Return the [X, Y] coordinate for the center point of the cell that contains the specified text.  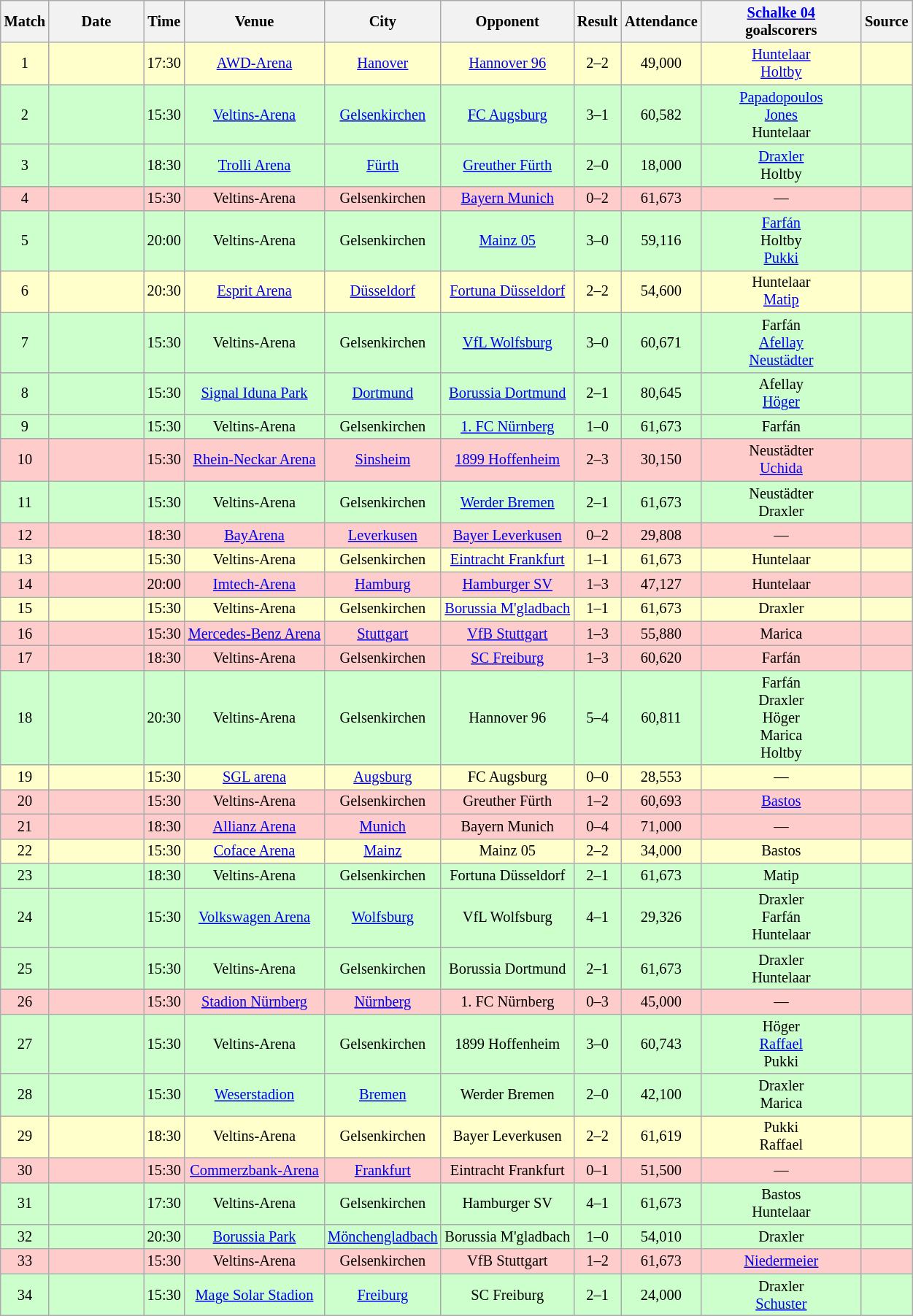
BayArena [254, 535]
0–1 [597, 1170]
Mage Solar Stadion [254, 1295]
Freiburg [382, 1295]
33 [25, 1261]
City [382, 21]
Draxler Huntelaar [782, 969]
9 [25, 426]
51,500 [661, 1170]
Niedermeier [782, 1261]
31 [25, 1204]
29 [25, 1136]
26 [25, 1001]
Sinsheim [382, 460]
0–3 [597, 1001]
AWD-Arena [254, 64]
8 [25, 393]
Date [96, 21]
Nürnberg [382, 1001]
Dortmund [382, 393]
Imtech-Arena [254, 585]
14 [25, 585]
Huntelaar Matip [782, 291]
10 [25, 460]
Time [164, 21]
3–1 [597, 115]
Commerzbank-Arena [254, 1170]
Attendance [661, 21]
29,808 [661, 535]
11 [25, 502]
Frankfurt [382, 1170]
16 [25, 634]
Mönchengladbach [382, 1236]
23 [25, 875]
Fürth [382, 165]
54,010 [661, 1236]
Höger Raffael Pukki [782, 1044]
24,000 [661, 1295]
Mainz [382, 851]
27 [25, 1044]
Hamburg [382, 585]
Schalke 04goalscorers [782, 21]
Draxler Farfán Huntelaar [782, 917]
Rhein-Neckar Arena [254, 460]
Matip [782, 875]
30 [25, 1170]
47,127 [661, 585]
Farfán Holtby Pukki [782, 241]
Match [25, 21]
Huntelaar Holtby [782, 64]
18 [25, 717]
Hanover [382, 64]
5 [25, 241]
Draxler Marica [782, 1095]
18,000 [661, 165]
2–3 [597, 460]
Esprit Arena [254, 291]
Augsburg [382, 777]
32 [25, 1236]
49,000 [661, 64]
SGL arena [254, 777]
20 [25, 801]
Munich [382, 826]
30,150 [661, 460]
Afellay Höger [782, 393]
6 [25, 291]
60,693 [661, 801]
24 [25, 917]
60,743 [661, 1044]
19 [25, 777]
Farfán Afellay Neustädter [782, 342]
80,645 [661, 393]
4 [25, 199]
25 [25, 969]
Volkswagen Arena [254, 917]
15 [25, 609]
Source [886, 21]
Trolli Arena [254, 165]
Allianz Arena [254, 826]
28 [25, 1095]
60,620 [661, 658]
0–4 [597, 826]
Stuttgart [382, 634]
Papadopoulos Jones Huntelaar [782, 115]
34,000 [661, 851]
60,671 [661, 342]
Bastos Huntelaar [782, 1204]
3 [25, 165]
2 [25, 115]
Draxler Holtby [782, 165]
5–4 [597, 717]
Opponent [507, 21]
22 [25, 851]
60,811 [661, 717]
Farfán Draxler Höger Marica Holtby [782, 717]
Neustädter Draxler [782, 502]
Stadion Nürnberg [254, 1001]
21 [25, 826]
Leverkusen [382, 535]
Pukki Raffael [782, 1136]
59,116 [661, 241]
Weserstadion [254, 1095]
Signal Iduna Park [254, 393]
60,582 [661, 115]
Result [597, 21]
Bremen [382, 1095]
54,600 [661, 291]
Draxler Schuster [782, 1295]
1 [25, 64]
Wolfsburg [382, 917]
Marica [782, 634]
29,326 [661, 917]
Coface Arena [254, 851]
34 [25, 1295]
55,880 [661, 634]
12 [25, 535]
Venue [254, 21]
Mercedes-Benz Arena [254, 634]
7 [25, 342]
0–0 [597, 777]
28,553 [661, 777]
Borussia Park [254, 1236]
13 [25, 560]
45,000 [661, 1001]
17 [25, 658]
Düsseldorf [382, 291]
71,000 [661, 826]
61,619 [661, 1136]
Neustädter Uchida [782, 460]
42,100 [661, 1095]
